Search for the cell housing the specified text and yield its [X, Y] center coordinate. 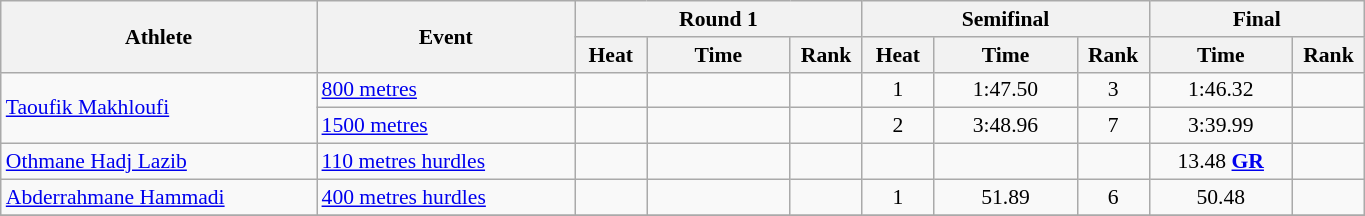
1500 metres [446, 126]
Abderrahmane Hammadi [159, 197]
Athlete [159, 36]
Event [446, 36]
1:46.32 [1221, 90]
Semifinal [1006, 19]
110 metres hurdles [446, 162]
800 metres [446, 90]
6 [1113, 197]
51.89 [1006, 197]
3 [1113, 90]
50.48 [1221, 197]
Round 1 [718, 19]
400 metres hurdles [446, 197]
13.48 GR [1221, 162]
7 [1113, 126]
3:48.96 [1006, 126]
Othmane Hadj Lazib [159, 162]
2 [898, 126]
1:47.50 [1006, 90]
3:39.99 [1221, 126]
Final [1256, 19]
Taoufik Makhloufi [159, 108]
